Determine the (x, y) coordinate at the center of the cell enclosing the given text.  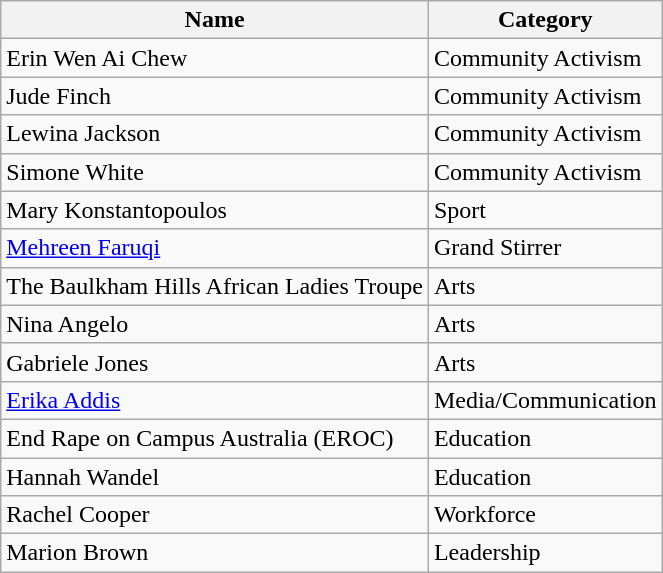
Category (545, 20)
Jude Finch (215, 96)
Marion Brown (215, 553)
Grand Stirrer (545, 248)
Leadership (545, 553)
Mehreen Faruqi (215, 248)
Hannah Wandel (215, 477)
Gabriele Jones (215, 362)
Mary Konstantopoulos (215, 210)
Sport (545, 210)
Simone White (215, 172)
Rachel Cooper (215, 515)
End Rape on Campus Australia (EROC) (215, 438)
Nina Angelo (215, 324)
Media/Communication (545, 400)
Lewina Jackson (215, 134)
Erika Addis (215, 400)
The Baulkham Hills African Ladies Troupe (215, 286)
Workforce (545, 515)
Erin Wen Ai Chew (215, 58)
Name (215, 20)
